For the text-containing cell, return its midpoint in [X, Y] coordinate format. 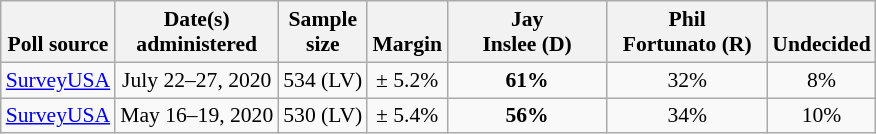
PhilFortunato (R) [687, 32]
32% [687, 80]
534 (LV) [322, 80]
34% [687, 116]
JayInslee (D) [527, 32]
10% [821, 116]
May 16–19, 2020 [196, 116]
Poll source [58, 32]
Margin [407, 32]
61% [527, 80]
8% [821, 80]
530 (LV) [322, 116]
Samplesize [322, 32]
± 5.4% [407, 116]
Undecided [821, 32]
July 22–27, 2020 [196, 80]
± 5.2% [407, 80]
56% [527, 116]
Date(s)administered [196, 32]
